Pinpoint the cell where the given text exists, returning its [x, y] midpoint coordinate. 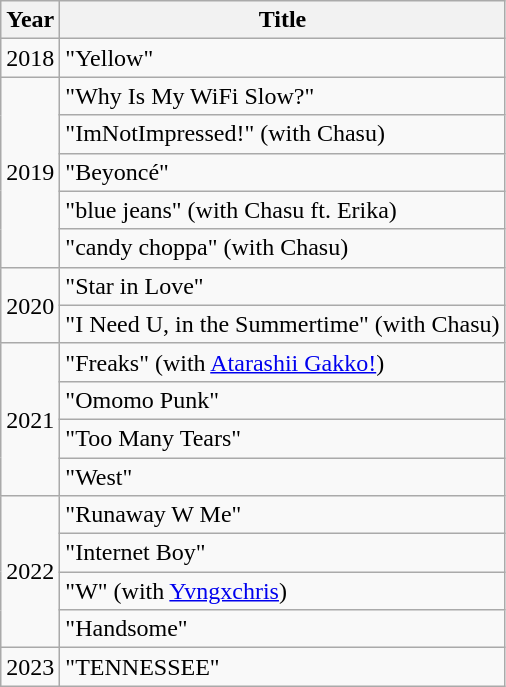
2023 [30, 667]
"Yellow" [282, 58]
"W" (with Yvngxchris) [282, 591]
"Omomo Punk" [282, 400]
"I Need U, in the Summertime" (with Chasu) [282, 324]
"candy choppa" (with Chasu) [282, 248]
"Why Is My WiFi Slow?" [282, 96]
"Handsome" [282, 629]
"TENNESSEE" [282, 667]
2018 [30, 58]
"Internet Boy" [282, 553]
Title [282, 20]
2019 [30, 172]
2021 [30, 419]
"Star in Love" [282, 286]
"blue jeans" (with Chasu ft. Erika) [282, 210]
"Beyoncé" [282, 172]
2022 [30, 572]
"Freaks" (with Atarashii Gakko!) [282, 362]
"Runaway W Me" [282, 515]
"ImNotImpressed!" (with Chasu) [282, 134]
Year [30, 20]
2020 [30, 305]
"Too Many Tears" [282, 438]
"West" [282, 477]
